Identify which cell holds the provided text, then report its [x, y] central coordinate. 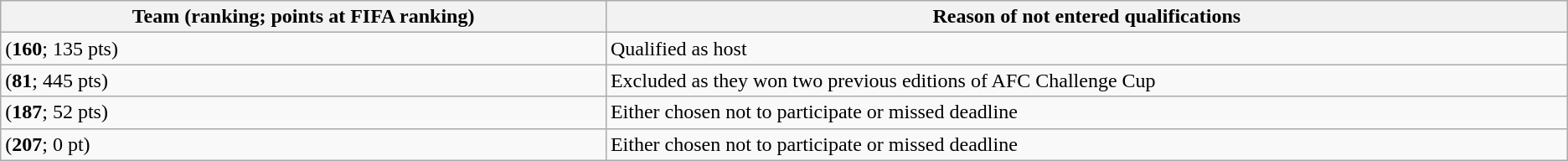
Excluded as they won two previous editions of AFC Challenge Cup [1086, 80]
Team (ranking; points at FIFA ranking) [303, 17]
Reason of not entered qualifications [1086, 17]
(160; 135 pts) [303, 49]
(81; 445 pts) [303, 80]
(207; 0 pt) [303, 144]
Qualified as host [1086, 49]
(187; 52 pts) [303, 112]
